Extract the [X, Y] coordinate from the center of the cell holding the provided text.  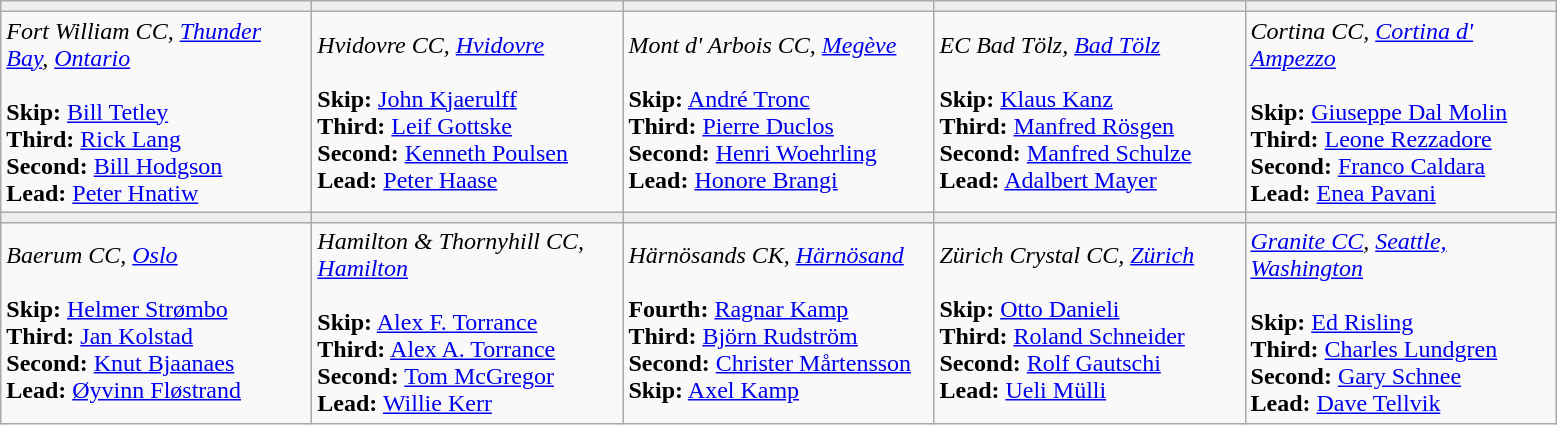
Zürich Crystal CC, ZürichSkip: Otto Danieli Third: Roland Schneider Second: Rolf Gautschi Lead: Ueli Mülli [1090, 323]
Fort William CC, Thunder Bay, OntarioSkip: Bill Tetley Third: Rick Lang Second: Bill Hodgson Lead: Peter Hnatiw [156, 112]
EC Bad Tölz, Bad TölzSkip: Klaus Kanz Third: Manfred Rösgen Second: Manfred Schulze Lead: Adalbert Mayer [1090, 112]
Baerum CC, OsloSkip: Helmer Strømbo Third: Jan Kolstad Second: Knut Bjaanaes Lead: Øyvinn Fløstrand [156, 323]
Granite CC, Seattle, WashingtonSkip: Ed Risling Third: Charles Lundgren Second: Gary Schnee Lead: Dave Tellvik [1400, 323]
Mont d' Arbois CC, MegèveSkip: André Tronc Third: Pierre Duclos Second: Henri Woehrling Lead: Honore Brangi [778, 112]
Cortina CC, Cortina d' AmpezzoSkip: Giuseppe Dal Molin Third: Leone Rezzadore Second: Franco Caldara Lead: Enea Pavani [1400, 112]
Hvidovre CC, HvidovreSkip: John Kjaerulff Third: Leif Gottske Second: Kenneth Poulsen Lead: Peter Haase [468, 112]
Hamilton & Thornyhill CC, HamiltonSkip: Alex F. Torrance Third: Alex A. Torrance Second: Tom McGregor Lead: Willie Kerr [468, 323]
Härnösands CK, HärnösandFourth: Ragnar Kamp Third: Björn Rudström Second: Christer Mårtensson Skip: Axel Kamp [778, 323]
